Identify which cell holds the provided text, then report its (X, Y) central coordinate. 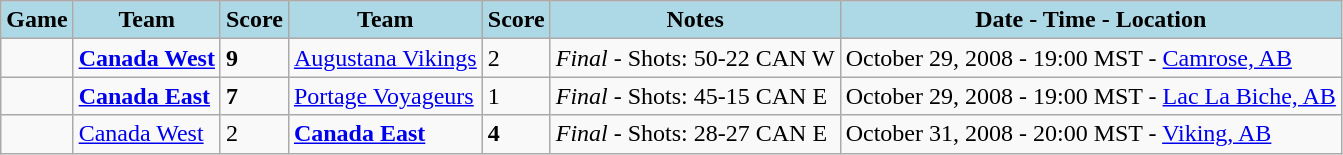
October 31, 2008 - 20:00 MST - Viking, AB (1090, 134)
Final - Shots: 50-22 CAN W (695, 58)
4 (516, 134)
Portage Voyageurs (385, 96)
October 29, 2008 - 19:00 MST - Camrose, AB (1090, 58)
1 (516, 96)
9 (254, 58)
Augustana Vikings (385, 58)
Final - Shots: 28-27 CAN E (695, 134)
Game (37, 20)
7 (254, 96)
October 29, 2008 - 19:00 MST - Lac La Biche, AB (1090, 96)
Final - Shots: 45-15 CAN E (695, 96)
Date - Time - Location (1090, 20)
Notes (695, 20)
